For the text-containing cell, return its midpoint in [X, Y] coordinate format. 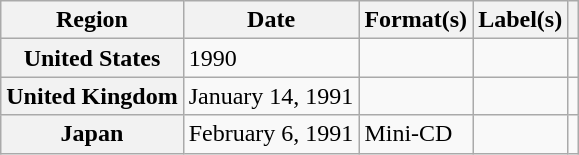
United States [92, 58]
Date [271, 20]
Mini-CD [416, 134]
Japan [92, 134]
Label(s) [520, 20]
Format(s) [416, 20]
Region [92, 20]
1990 [271, 58]
January 14, 1991 [271, 96]
February 6, 1991 [271, 134]
United Kingdom [92, 96]
